Find where the given text appears and provide that cell's center as (X, Y) coordinate. 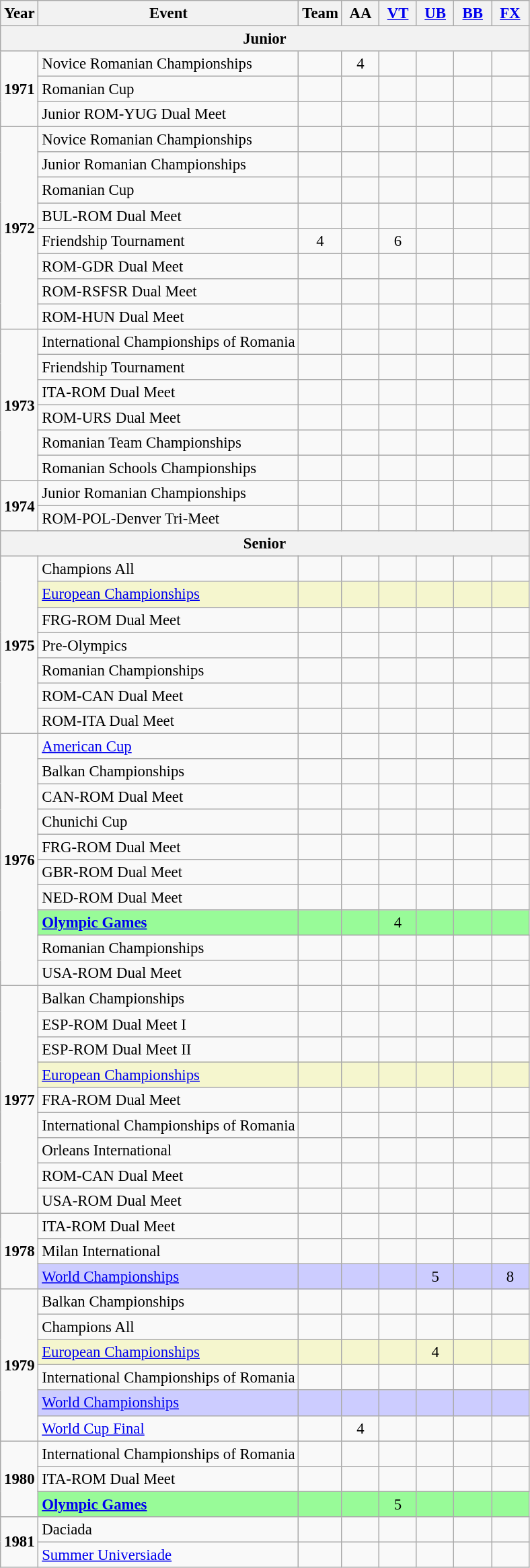
VT (398, 13)
Event (168, 13)
Year (20, 13)
Milan International (168, 1251)
1972 (20, 229)
8 (510, 1277)
GBR-ROM Dual Meet (168, 872)
CAN-ROM Dual Meet (168, 796)
ROM-HUN Dual Meet (168, 317)
1971 (20, 89)
Daciada (168, 1530)
NED-ROM Dual Meet (168, 898)
1978 (20, 1251)
1979 (20, 1365)
ROM-ITA Dual Meet (168, 721)
FX (510, 13)
6 (398, 241)
BUL-ROM Dual Meet (168, 216)
ROM-URS Dual Meet (168, 417)
Romanian Schools Championships (168, 468)
Romanian Team Championships (168, 443)
Team (320, 13)
1975 (20, 645)
ESP-ROM Dual Meet I (168, 1024)
Summer Universiade (168, 1555)
ROM-RSFSR Dual Meet (168, 291)
1977 (20, 1100)
Junior (265, 39)
1981 (20, 1542)
UB (435, 13)
Chunichi Cup (168, 822)
ESP-ROM Dual Meet II (168, 1049)
Pre-Olympics (168, 645)
1974 (20, 505)
World Cup Final (168, 1428)
FRA-ROM Dual Meet (168, 1100)
1976 (20, 860)
ROM-POL-Denver Tri-Meet (168, 519)
BB (473, 13)
AA (361, 13)
Senior (265, 544)
1973 (20, 405)
American Cup (168, 746)
Orleans International (168, 1151)
Junior ROM-YUG Dual Meet (168, 114)
1980 (20, 1479)
ROM-GDR Dual Meet (168, 266)
